Output the (x, y) coordinate of the center of the cell containing the given text.  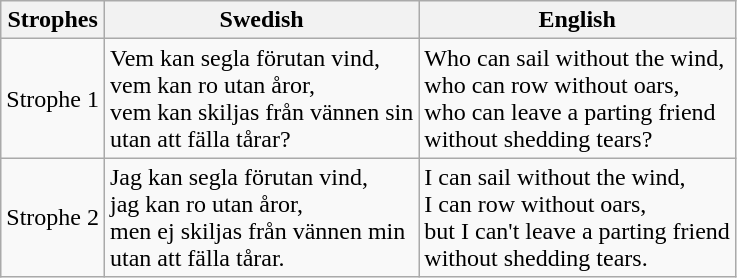
Vem kan segla förutan vind,vem kan ro utan åror,vem kan skiljas från vännen sinutan att fälla tårar? (261, 98)
Jag kan segla förutan vind,jag kan ro utan åror,men ej skiljas från vännen minutan att fälla tårar. (261, 218)
English (578, 20)
Who can sail without the wind,who can row without oars,who can leave a parting friendwithout shedding tears? (578, 98)
Strophe 1 (53, 98)
Strophe 2 (53, 218)
Swedish (261, 20)
I can sail without the wind,I can row without oars,but I can't leave a parting friendwithout shedding tears. (578, 218)
Strophes (53, 20)
